Capture the cell that displays the provided text and extract its [X, Y] central coordinate. 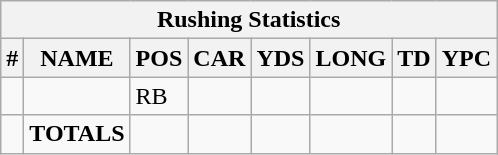
POS [159, 58]
NAME [77, 58]
CAR [220, 58]
Rushing Statistics [249, 20]
# [12, 58]
TD [414, 58]
LONG [351, 58]
RB [159, 96]
TOTALS [77, 134]
YDS [280, 58]
YPC [466, 58]
